Determine the (X, Y) coordinate at the center of the cell enclosing the given text.  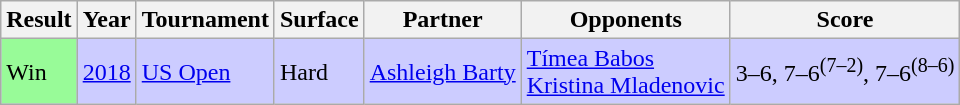
US Open (205, 72)
2018 (106, 72)
3–6, 7–6(7–2), 7–6(8–6) (845, 72)
Year (106, 20)
Hard (319, 72)
Result (39, 20)
Surface (319, 20)
Ashleigh Barty (442, 72)
Win (39, 72)
Score (845, 20)
Opponents (626, 20)
Tournament (205, 20)
Partner (442, 20)
Tímea Babos Kristina Mladenovic (626, 72)
